Capture the cell that displays the provided text and extract its [x, y] central coordinate. 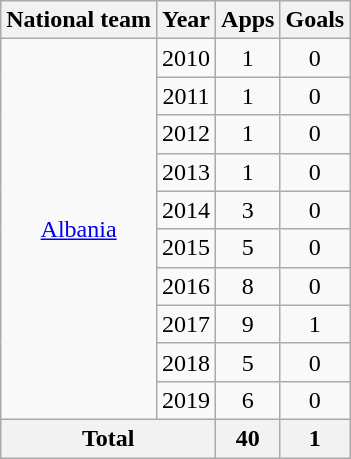
3 [248, 210]
2016 [186, 286]
9 [248, 324]
2019 [186, 400]
40 [248, 438]
2017 [186, 324]
6 [248, 400]
Year [186, 20]
National team [79, 20]
Total [108, 438]
Apps [248, 20]
2012 [186, 134]
2015 [186, 248]
8 [248, 286]
2018 [186, 362]
2014 [186, 210]
2013 [186, 172]
2010 [186, 58]
Goals [315, 20]
Albania [79, 230]
2011 [186, 96]
